For the text-containing cell, return its midpoint in [x, y] coordinate format. 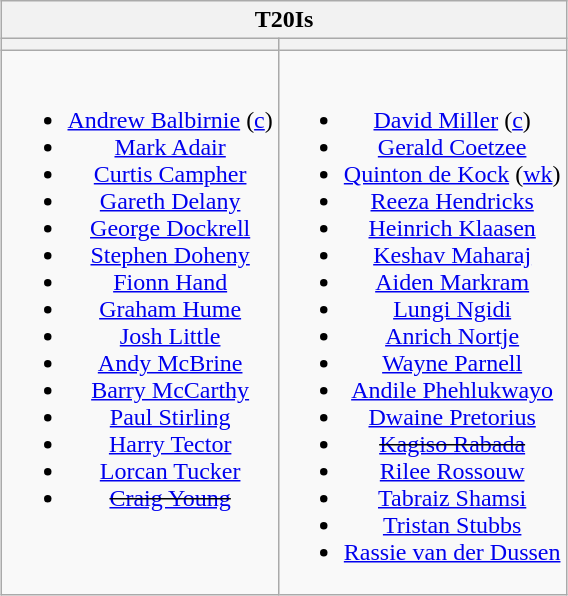
T20Is [284, 20]
